Locate the cell with the specified text and output its [x, y] center coordinate. 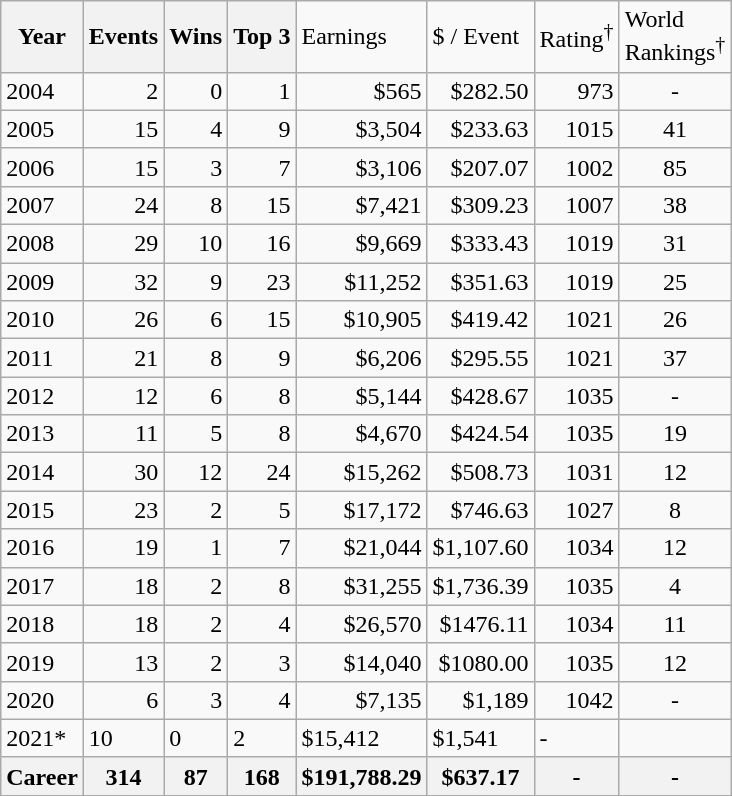
$14,040 [362, 662]
$15,262 [362, 472]
2019 [42, 662]
31 [675, 244]
2016 [42, 548]
1015 [576, 129]
$21,044 [362, 548]
2006 [42, 167]
Career [42, 776]
2009 [42, 282]
2007 [42, 205]
2005 [42, 129]
$3,106 [362, 167]
2014 [42, 472]
973 [576, 91]
$4,670 [362, 434]
$565 [362, 91]
$295.55 [480, 358]
$7,135 [362, 700]
$508.73 [480, 472]
$419.42 [480, 320]
87 [196, 776]
$1,107.60 [480, 548]
$31,255 [362, 586]
25 [675, 282]
$1,189 [480, 700]
2004 [42, 91]
85 [675, 167]
$1476.11 [480, 624]
13 [123, 662]
2012 [42, 396]
$309.23 [480, 205]
Top 3 [262, 37]
$3,504 [362, 129]
2013 [42, 434]
Events [123, 37]
$637.17 [480, 776]
Rating† [576, 37]
$6,206 [362, 358]
$207.07 [480, 167]
WorldRankings† [675, 37]
$10,905 [362, 320]
168 [262, 776]
Wins [196, 37]
$351.63 [480, 282]
1031 [576, 472]
$191,788.29 [362, 776]
314 [123, 776]
$424.54 [480, 434]
37 [675, 358]
21 [123, 358]
Earnings [362, 37]
1007 [576, 205]
30 [123, 472]
2020 [42, 700]
38 [675, 205]
2018 [42, 624]
1042 [576, 700]
2011 [42, 358]
$11,252 [362, 282]
32 [123, 282]
Year [42, 37]
2021* [42, 738]
2015 [42, 510]
$1,736.39 [480, 586]
16 [262, 244]
$1,541 [480, 738]
$1080.00 [480, 662]
2017 [42, 586]
$17,172 [362, 510]
$746.63 [480, 510]
1002 [576, 167]
$233.63 [480, 129]
1027 [576, 510]
2010 [42, 320]
41 [675, 129]
29 [123, 244]
$26,570 [362, 624]
$ / Event [480, 37]
2008 [42, 244]
$282.50 [480, 91]
$333.43 [480, 244]
$7,421 [362, 205]
$15,412 [362, 738]
$5,144 [362, 396]
$9,669 [362, 244]
$428.67 [480, 396]
